Output the [X, Y] coordinate of the center of the cell containing the given text.  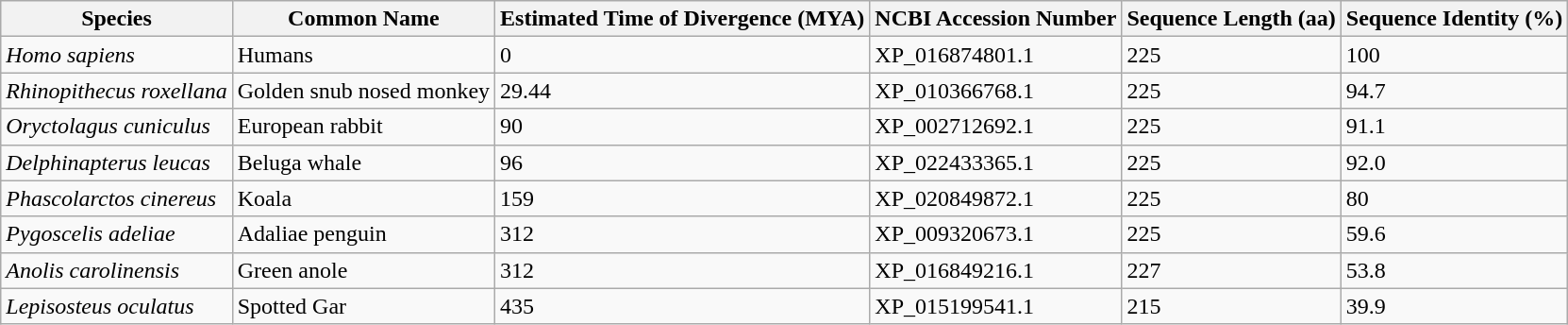
90 [683, 127]
Rhinopithecus roxellana [117, 91]
53.8 [1454, 270]
Phascolarctos cinereus [117, 198]
59.6 [1454, 234]
Anolis carolinensis [117, 270]
94.7 [1454, 91]
Species [117, 19]
XP_016874801.1 [996, 55]
Pygoscelis adeliae [117, 234]
Sequence Length (aa) [1231, 19]
XP_020849872.1 [996, 198]
227 [1231, 270]
Spotted Gar [363, 306]
39.9 [1454, 306]
Common Name [363, 19]
Humans [363, 55]
159 [683, 198]
92.0 [1454, 162]
Koala [363, 198]
Estimated Time of Divergence (MYA) [683, 19]
XP_016849216.1 [996, 270]
Lepisosteus oculatus [117, 306]
96 [683, 162]
435 [683, 306]
215 [1231, 306]
0 [683, 55]
Adaliae penguin [363, 234]
Delphinapterus leucas [117, 162]
80 [1454, 198]
XP_022433365.1 [996, 162]
XP_015199541.1 [996, 306]
Sequence Identity (%) [1454, 19]
Green anole [363, 270]
100 [1454, 55]
XP_010366768.1 [996, 91]
Golden snub nosed monkey [363, 91]
Homo sapiens [117, 55]
Oryctolagus cuniculus [117, 127]
NCBI Accession Number [996, 19]
91.1 [1454, 127]
European rabbit [363, 127]
XP_009320673.1 [996, 234]
29.44 [683, 91]
Beluga whale [363, 162]
XP_002712692.1 [996, 127]
